Provide the (X, Y) coordinate of the cell's center where the given text is located.  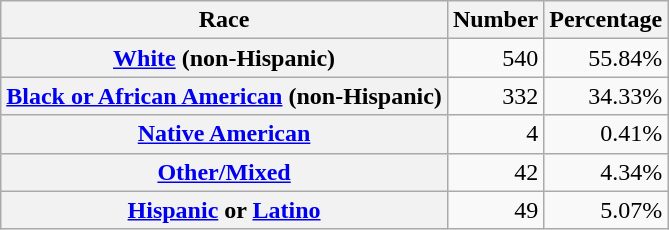
Percentage (606, 20)
Hispanic or Latino (224, 210)
49 (495, 210)
Race (224, 20)
Number (495, 20)
0.41% (606, 134)
4 (495, 134)
540 (495, 58)
332 (495, 96)
34.33% (606, 96)
Native American (224, 134)
5.07% (606, 210)
Black or African American (non-Hispanic) (224, 96)
55.84% (606, 58)
42 (495, 172)
White (non-Hispanic) (224, 58)
Other/Mixed (224, 172)
4.34% (606, 172)
